Pinpoint the cell where the given text exists, returning its [x, y] midpoint coordinate. 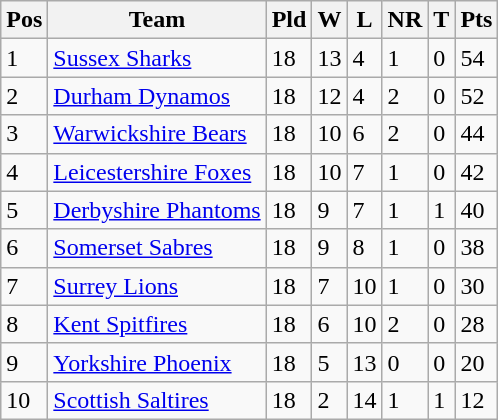
54 [476, 58]
Pos [24, 20]
Scottish Saltires [157, 400]
30 [476, 286]
Somerset Sabres [157, 248]
Pts [476, 20]
38 [476, 248]
T [442, 20]
Derbyshire Phantoms [157, 210]
Team [157, 20]
40 [476, 210]
52 [476, 96]
20 [476, 362]
Yorkshire Phoenix [157, 362]
28 [476, 324]
Pld [289, 20]
42 [476, 172]
Kent Spitfires [157, 324]
NR [405, 20]
Durham Dynamos [157, 96]
Leicestershire Foxes [157, 172]
L [364, 20]
Sussex Sharks [157, 58]
W [330, 20]
3 [24, 134]
14 [364, 400]
Warwickshire Bears [157, 134]
Surrey Lions [157, 286]
44 [476, 134]
